Scan for the cell matching the given text and deliver its [x, y] coordinate at center. 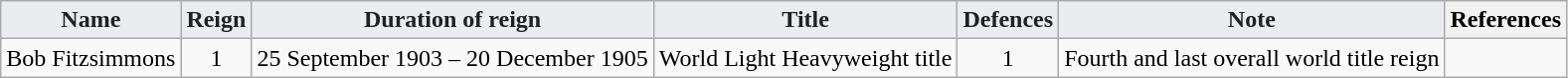
Defences [1008, 20]
25 September 1903 – 20 December 1905 [452, 58]
Note [1252, 20]
Bob Fitzsimmons [91, 58]
Fourth and last overall world title reign [1252, 58]
References [1505, 20]
Duration of reign [452, 20]
Name [91, 20]
World Light Heavyweight title [805, 58]
Reign [217, 20]
Title [805, 20]
